Provide the (x, y) coordinate of the cell's center where the given text is located.  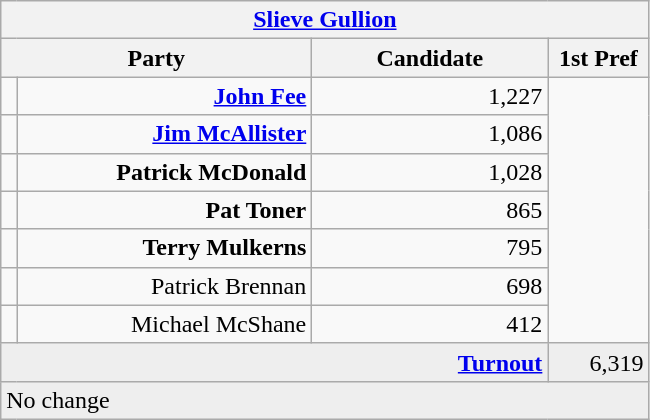
Jim McAllister (164, 134)
Patrick Brennan (164, 286)
6,319 (598, 362)
John Fee (164, 96)
Terry Mulkerns (164, 248)
795 (430, 248)
Candidate (430, 58)
Michael McShane (164, 324)
698 (430, 286)
Turnout (274, 362)
Slieve Gullion (325, 20)
412 (430, 324)
Pat Toner (164, 210)
1,086 (430, 134)
Patrick McDonald (164, 172)
No change (325, 400)
Party (156, 58)
1,227 (430, 96)
865 (430, 210)
1st Pref (598, 58)
1,028 (430, 172)
